Find where the given text appears and provide that cell's center as [X, Y] coordinate. 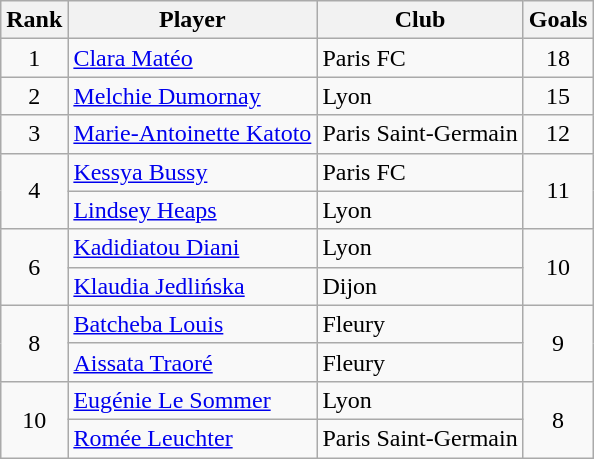
12 [558, 134]
6 [34, 267]
15 [558, 96]
Club [420, 20]
9 [558, 343]
Rank [34, 20]
Kadidiatou Diani [192, 248]
Player [192, 20]
1 [34, 58]
Batcheba Louis [192, 324]
Melchie Dumornay [192, 96]
Aissata Traoré [192, 362]
Clara Matéo [192, 58]
Romée Leuchter [192, 438]
Eugénie Le Sommer [192, 400]
3 [34, 134]
18 [558, 58]
Klaudia Jedlińska [192, 286]
Lindsey Heaps [192, 210]
11 [558, 191]
Goals [558, 20]
4 [34, 191]
Kessya Bussy [192, 172]
Marie-Antoinette Katoto [192, 134]
Dijon [420, 286]
2 [34, 96]
